Pinpoint the cell where the given text exists, returning its [x, y] midpoint coordinate. 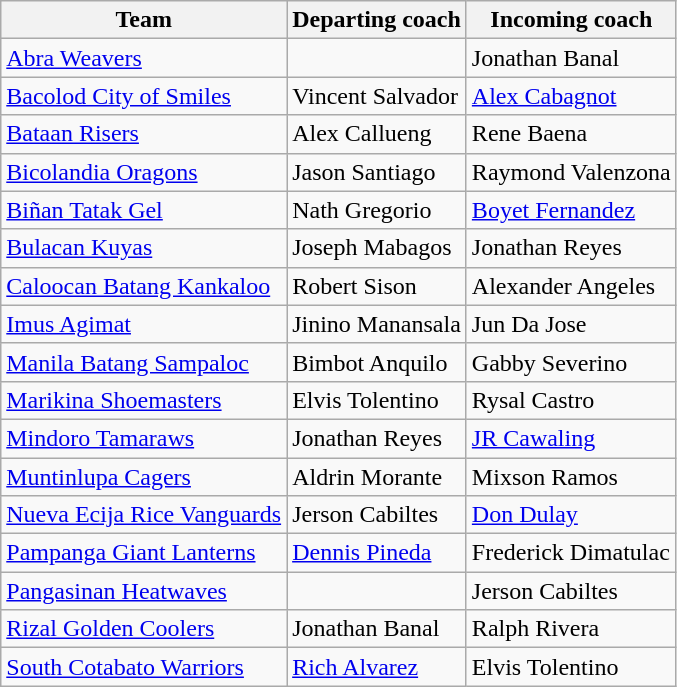
Boyet Fernandez [571, 210]
Raymond Valenzona [571, 172]
Alex Callueng [377, 134]
Abra Weavers [144, 58]
Robert Sison [377, 286]
Team [144, 20]
Departing coach [377, 20]
Vincent Salvador [377, 96]
Aldrin Morante [377, 477]
Dennis Pineda [377, 553]
Imus Agimat [144, 324]
Nath Gregorio [377, 210]
Bimbot Anquilo [377, 362]
Incoming coach [571, 20]
Rizal Golden Coolers [144, 629]
Mixson Ramos [571, 477]
Biñan Tatak Gel [144, 210]
Jinino Manansala [377, 324]
Pampanga Giant Lanterns [144, 553]
Alex Cabagnot [571, 96]
Gabby Severino [571, 362]
Caloocan Batang Kankaloo [144, 286]
Bulacan Kuyas [144, 248]
Bicolandia Oragons [144, 172]
Jason Santiago [377, 172]
Bataan Risers [144, 134]
Frederick Dimatulac [571, 553]
Manila Batang Sampaloc [144, 362]
Pangasinan Heatwaves [144, 591]
Rene Baena [571, 134]
Alexander Angeles [571, 286]
Ralph Rivera [571, 629]
Nueva Ecija Rice Vanguards [144, 515]
Rysal Castro [571, 400]
JR Cawaling [571, 438]
Marikina Shoemasters [144, 400]
Joseph Mabagos [377, 248]
Don Dulay [571, 515]
Rich Alvarez [377, 667]
Bacolod City of Smiles [144, 96]
Muntinlupa Cagers [144, 477]
Mindoro Tamaraws [144, 438]
Jun Da Jose [571, 324]
South Cotabato Warriors [144, 667]
